Locate the cell with the specified text and output its (x, y) center coordinate. 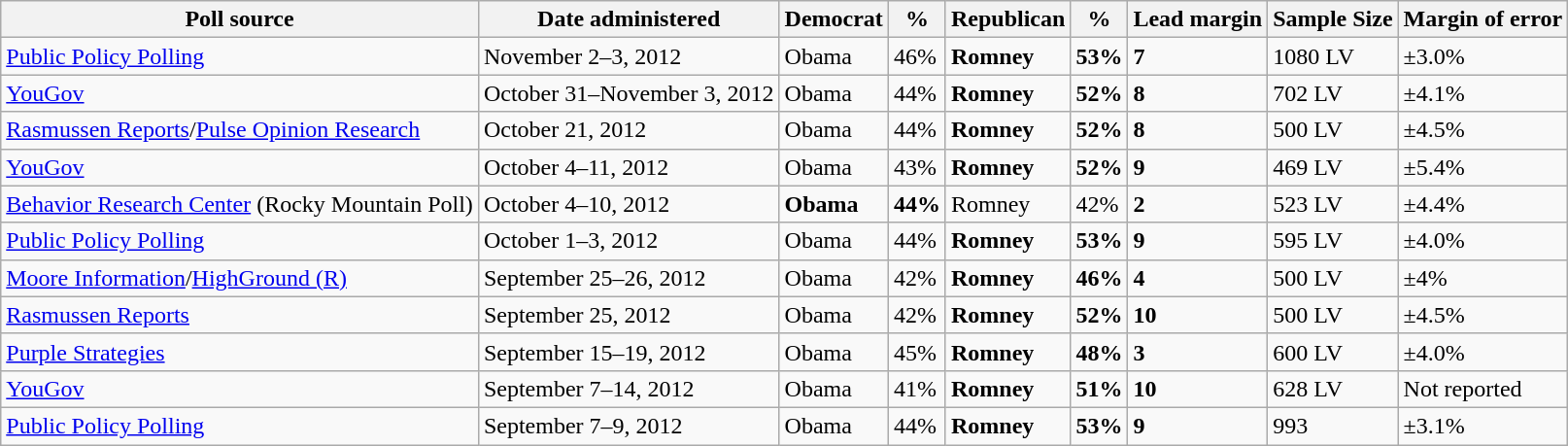
595 LV (1333, 241)
469 LV (1333, 167)
48% (1100, 352)
October 1–3, 2012 (629, 241)
October 31–November 3, 2012 (629, 93)
±4.4% (1483, 204)
September 15–19, 2012 (629, 352)
October 4–10, 2012 (629, 204)
Margin of error (1483, 19)
7 (1198, 56)
October 4–11, 2012 (629, 167)
523 LV (1333, 204)
Poll source (240, 19)
±3.0% (1483, 56)
September 25–26, 2012 (629, 278)
±4% (1483, 278)
Lead margin (1198, 19)
45% (917, 352)
Moore Information/HighGround (R) (240, 278)
Republican (1007, 19)
±3.1% (1483, 426)
51% (1100, 389)
Rasmussen Reports (240, 315)
November 2–3, 2012 (629, 56)
43% (917, 167)
Rasmussen Reports/Pulse Opinion Research (240, 130)
September 7–9, 2012 (629, 426)
2 (1198, 204)
3 (1198, 352)
41% (917, 389)
702 LV (1333, 93)
Democrat (834, 19)
Not reported (1483, 389)
Purple Strategies (240, 352)
628 LV (1333, 389)
±4.1% (1483, 93)
October 21, 2012 (629, 130)
Behavior Research Center (Rocky Mountain Poll) (240, 204)
4 (1198, 278)
September 25, 2012 (629, 315)
Sample Size (1333, 19)
600 LV (1333, 352)
±5.4% (1483, 167)
993 (1333, 426)
1080 LV (1333, 56)
Date administered (629, 19)
September 7–14, 2012 (629, 389)
